Return (X, Y) of the center of cell containing provided text 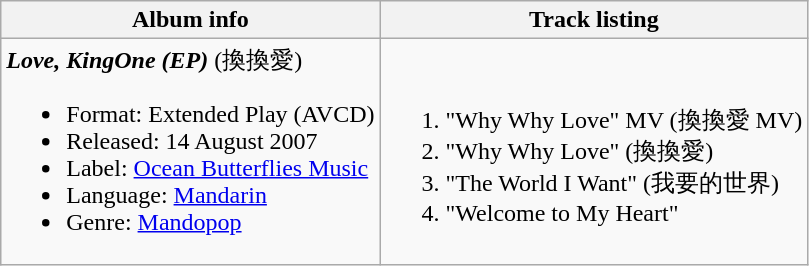
Love, KingOne (EP) (換換愛)Format: Extended Play (AVCD)Released: 14 August 2007Label: Ocean Butterflies MusicLanguage: MandarinGenre: Mandopop (190, 152)
"Why Why Love" MV (換換愛 MV)"Why Why Love" (換換愛)"The World I Want" (我要的世界)"Welcome to My Heart" (594, 152)
Album info (190, 20)
Track listing (594, 20)
